Return the [X, Y] coordinate for the center point of the cell that contains the specified text.  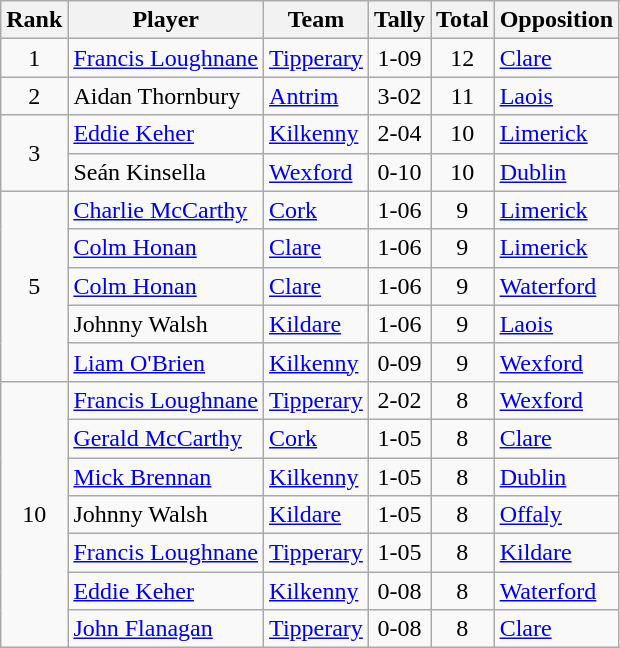
Charlie McCarthy [166, 210]
Tally [399, 20]
Aidan Thornbury [166, 96]
0-09 [399, 362]
Offaly [556, 515]
Team [316, 20]
Opposition [556, 20]
Gerald McCarthy [166, 438]
Total [463, 20]
3-02 [399, 96]
2-02 [399, 400]
Liam O'Brien [166, 362]
1-09 [399, 58]
Antrim [316, 96]
12 [463, 58]
Rank [34, 20]
2 [34, 96]
Mick Brennan [166, 477]
5 [34, 286]
1 [34, 58]
2-04 [399, 134]
11 [463, 96]
John Flanagan [166, 629]
Player [166, 20]
0-10 [399, 172]
3 [34, 153]
Seán Kinsella [166, 172]
